Identify which cell holds the provided text, then report its (x, y) central coordinate. 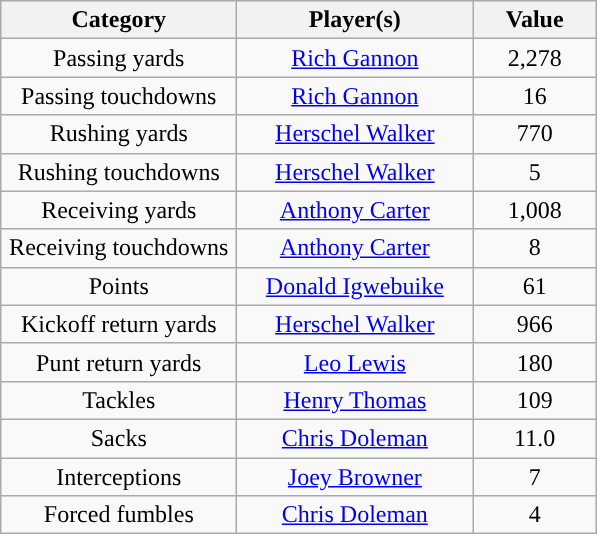
Punt return yards (119, 362)
966 (535, 324)
Kickoff return yards (119, 324)
Receiving yards (119, 210)
4 (535, 515)
180 (535, 362)
Points (119, 286)
770 (535, 134)
2,278 (535, 58)
Henry Thomas (355, 400)
Sacks (119, 438)
16 (535, 96)
61 (535, 286)
Tackles (119, 400)
1,008 (535, 210)
Rushing touchdowns (119, 172)
Category (119, 20)
Passing yards (119, 58)
11.0 (535, 438)
Receiving touchdowns (119, 248)
109 (535, 400)
Forced fumbles (119, 515)
Rushing yards (119, 134)
Passing touchdowns (119, 96)
Joey Browner (355, 477)
7 (535, 477)
8 (535, 248)
Interceptions (119, 477)
Leo Lewis (355, 362)
5 (535, 172)
Value (535, 20)
Donald Igwebuike (355, 286)
Player(s) (355, 20)
